Scan for the cell matching the given text and deliver its (x, y) coordinate at center. 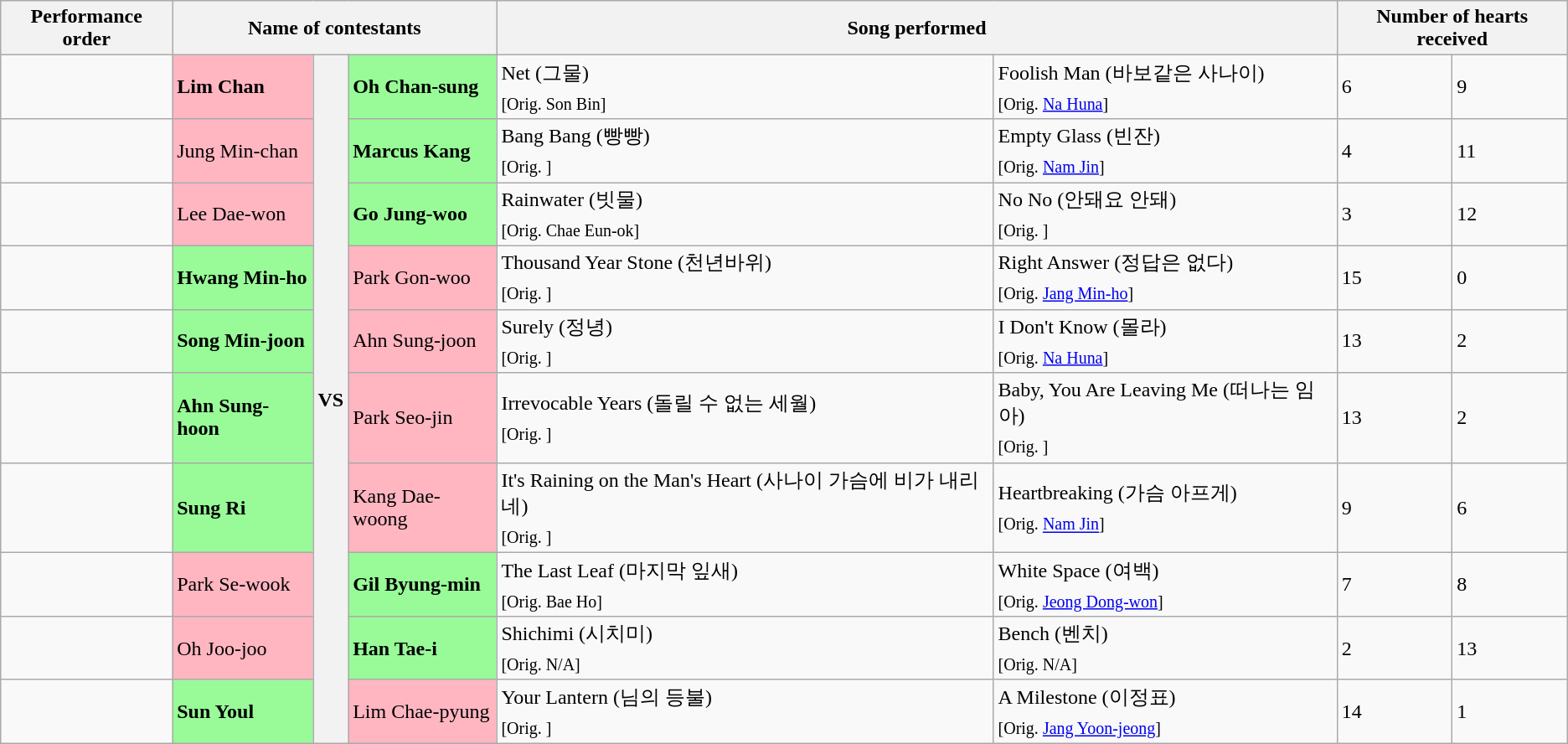
Han Tae-i (422, 648)
14 (1394, 711)
Lee Dae-won (243, 214)
Park Seo-jin (422, 417)
11 (1510, 151)
Foolish Man (바보같은 사나이)[Orig. Na Huna] (1165, 87)
Empty Glass (빈잔)[Orig. Nam Jin] (1165, 151)
Park Se-wook (243, 585)
Hwang Min-ho (243, 277)
4 (1394, 151)
Song Min-joon (243, 341)
A Milestone (이정표)[Orig. Jang Yoon-jeong] (1165, 711)
Park Gon-woo (422, 277)
Lim Chae-pyung (422, 711)
Marcus Kang (422, 151)
Ahn Sung-hoon (243, 417)
Lim Chan (243, 87)
3 (1394, 214)
Bang Bang (빵빵)[Orig. ] (745, 151)
Number of hearts received (1452, 28)
Oh Chan-sung (422, 87)
Sung Ri (243, 508)
Rainwater (빗물)[Orig. Chae Eun-ok] (745, 214)
Baby, You Are Leaving Me (떠나는 임아)[Orig. ] (1165, 417)
Oh Joo-joo (243, 648)
Sun Youl (243, 711)
Go Jung-woo (422, 214)
VS (331, 399)
I Don't Know (몰라)[Orig. Na Huna] (1165, 341)
No No (안돼요 안돼)[Orig. ] (1165, 214)
8 (1510, 585)
Your Lantern (님의 등불)[Orig. ] (745, 711)
It's Raining on the Man's Heart (사나이 가슴에 비가 내리네)[Orig. ] (745, 508)
0 (1510, 277)
Shichimi (시치미)[Orig. N/A] (745, 648)
Surely (정녕)[Orig. ] (745, 341)
15 (1394, 277)
7 (1394, 585)
1 (1510, 711)
The Last Leaf (마지막 잎새)[Orig. Bae Ho] (745, 585)
Gil Byung-min (422, 585)
Song performed (916, 28)
Bench (벤치)[Orig. N/A] (1165, 648)
Net (그물)[Orig. Son Bin] (745, 87)
Kang Dae-woong (422, 508)
Irrevocable Years (돌릴 수 없는 세월)[Orig. ] (745, 417)
Performance order (87, 28)
Thousand Year Stone (천년바위)[Orig. ] (745, 277)
White Space (여백)[Orig. Jeong Dong-won] (1165, 585)
12 (1510, 214)
Right Answer (정답은 없다)[Orig. Jang Min-ho] (1165, 277)
Ahn Sung-joon (422, 341)
Name of contestants (335, 28)
Heartbreaking (가슴 아프게)[Orig. Nam Jin] (1165, 508)
Jung Min-chan (243, 151)
